Capture the cell that displays the provided text and extract its [x, y] central coordinate. 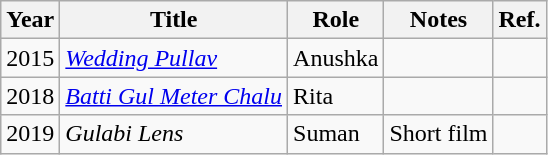
Suman [336, 134]
Year [30, 20]
Wedding Pullav [174, 58]
Anushka [336, 58]
2019 [30, 134]
Gulabi Lens [174, 134]
Role [336, 20]
Short film [438, 134]
Notes [438, 20]
2018 [30, 96]
Ref. [520, 20]
Title [174, 20]
Rita [336, 96]
Batti Gul Meter Chalu [174, 96]
2015 [30, 58]
